Capture the cell that displays the provided text and extract its (x, y) central coordinate. 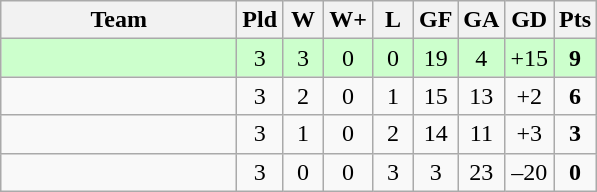
GA (482, 20)
W+ (348, 20)
GD (530, 20)
Pld (260, 20)
19 (435, 58)
13 (482, 96)
23 (482, 172)
L (392, 20)
15 (435, 96)
W (304, 20)
4 (482, 58)
Pts (576, 20)
GF (435, 20)
+15 (530, 58)
6 (576, 96)
+3 (530, 134)
9 (576, 58)
–20 (530, 172)
Team (119, 20)
11 (482, 134)
+2 (530, 96)
14 (435, 134)
